For the text-containing cell, return its midpoint in (x, y) coordinate format. 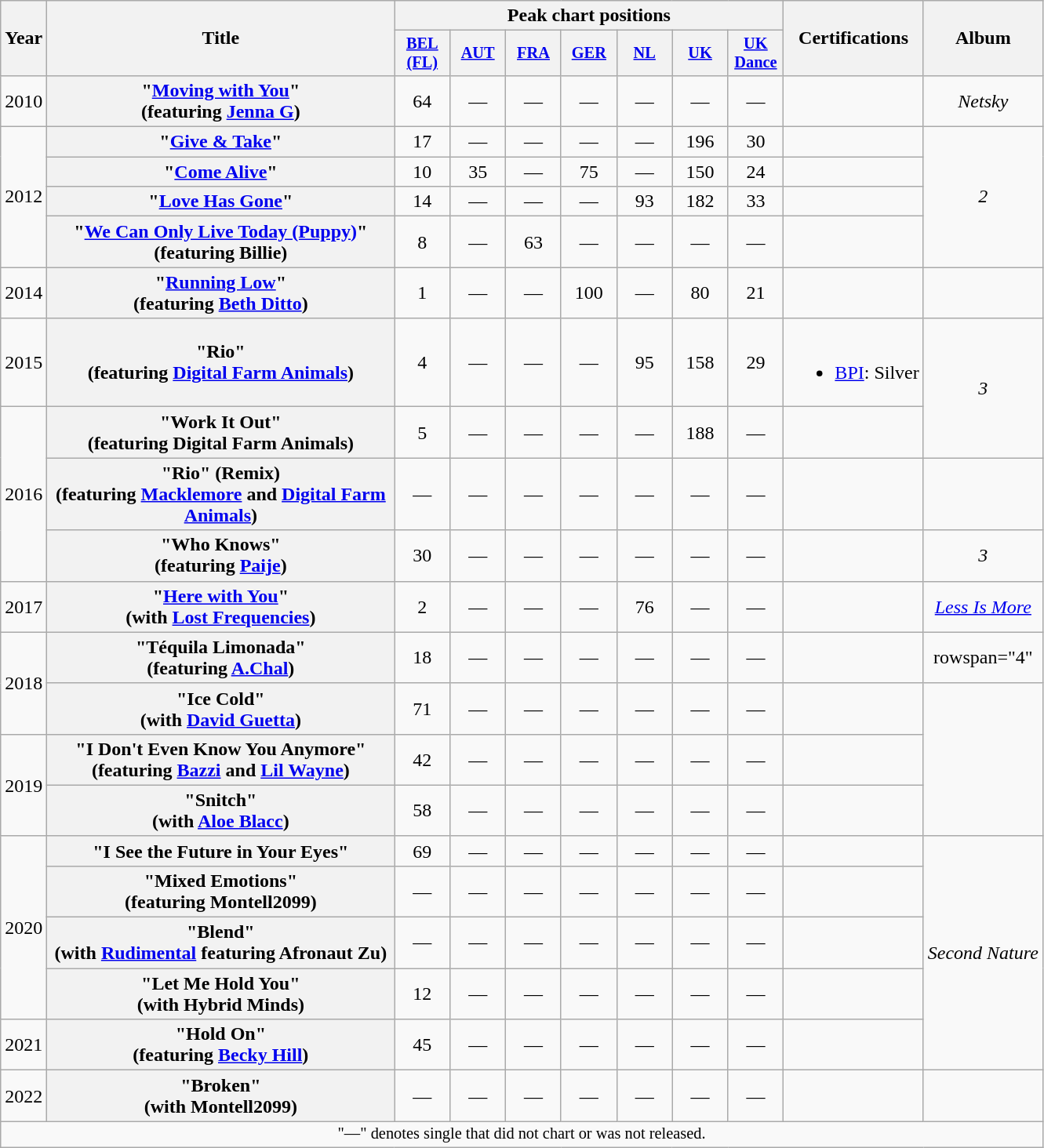
95 (645, 362)
75 (588, 172)
17 (422, 142)
182 (700, 202)
63 (533, 242)
"Hold On"(featuring Becky Hill) (221, 1044)
"Blend" (with Rudimental featuring Afronaut Zu) (221, 943)
Less Is More (983, 607)
"Who Knows"(featuring Paije) (221, 555)
"Let Me Hold You"(with Hybrid Minds) (221, 994)
21 (756, 293)
UK Dance (756, 53)
Peak chart positions (589, 16)
BEL (FL) (422, 53)
BPI: Silver (853, 362)
2018 (24, 683)
2015 (24, 362)
"I See the Future in Your Eyes" (221, 851)
33 (756, 202)
UK (700, 53)
"We Can Only Live Today (Puppy)"(featuring Billie) (221, 242)
Certifications (853, 38)
58 (422, 811)
2019 (24, 785)
GER (588, 53)
"Running Low"(featuring Beth Ditto) (221, 293)
12 (422, 994)
5 (422, 433)
100 (588, 293)
NL (645, 53)
188 (700, 433)
"Rio" (Remix)(featuring Macklemore and Digital Farm Animals) (221, 494)
Netsky (983, 100)
"Give & Take" (221, 142)
Second Nature (983, 953)
42 (422, 759)
80 (700, 293)
93 (645, 202)
"Broken" (with Montell2099) (221, 1096)
2020 (24, 927)
AUT (478, 53)
"Moving with You"(featuring Jenna G) (221, 100)
76 (645, 607)
4 (422, 362)
24 (756, 172)
"Work It Out"(featuring Digital Farm Animals) (221, 433)
2010 (24, 100)
64 (422, 100)
2012 (24, 198)
"Come Alive" (221, 172)
196 (700, 142)
Album (983, 38)
"Love Has Gone" (221, 202)
FRA (533, 53)
1 (422, 293)
158 (700, 362)
2021 (24, 1044)
Title (221, 38)
"Ice Cold" (with David Guetta) (221, 709)
2017 (24, 607)
35 (478, 172)
"Mixed Emotions" (featuring Montell2099) (221, 891)
"—" denotes single that did not chart or was not released. (522, 1135)
rowspan="4" (983, 657)
8 (422, 242)
18 (422, 657)
2016 (24, 494)
"Here with You"(with Lost Frequencies) (221, 607)
2022 (24, 1096)
69 (422, 851)
"Téquila Limonada"(featuring A.Chal) (221, 657)
"Snitch" (with Aloe Blacc) (221, 811)
14 (422, 202)
29 (756, 362)
"Rio"(featuring Digital Farm Animals) (221, 362)
2014 (24, 293)
150 (700, 172)
"I Don't Even Know You Anymore" (featuring Bazzi and Lil Wayne) (221, 759)
45 (422, 1044)
Year (24, 38)
71 (422, 709)
10 (422, 172)
